For the text-containing cell, return its midpoint in (X, Y) coordinate format. 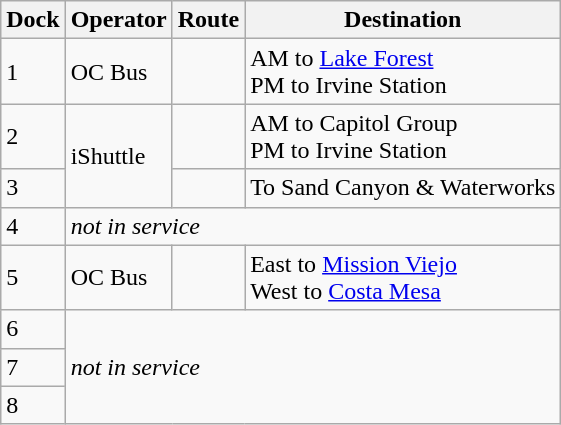
Destination (403, 20)
Dock (33, 20)
8 (33, 405)
East to Mission ViejoWest to Costa Mesa (403, 278)
5 (33, 278)
iShuttle (118, 156)
3 (33, 188)
1 (33, 72)
To Sand Canyon & Waterworks (403, 188)
7 (33, 367)
AM to Capitol GroupPM to Irvine Station (403, 136)
2 (33, 136)
6 (33, 329)
Route (208, 20)
4 (33, 226)
AM to Lake ForestPM to Irvine Station (403, 72)
Operator (118, 20)
